Identify which cell holds the provided text, then report its [X, Y] central coordinate. 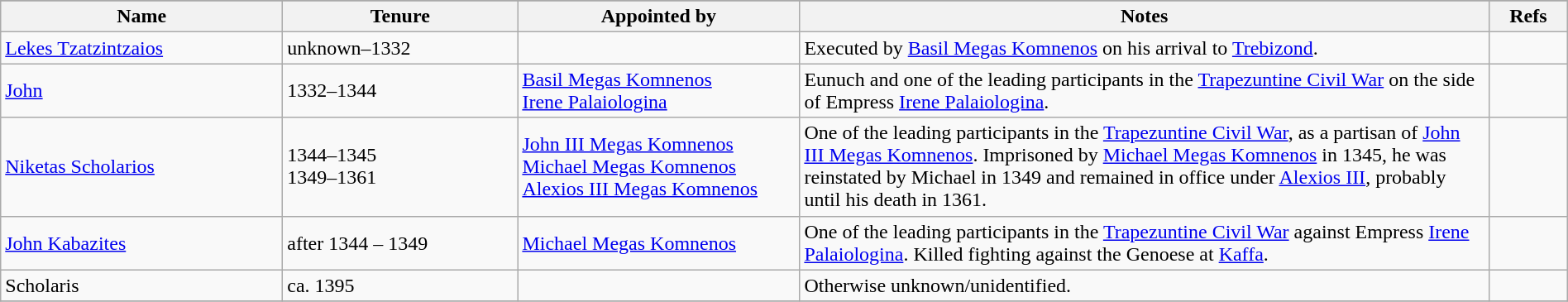
Eunuch and one of the leading participants in the Trapezuntine Civil War on the side of Empress Irene Palaiologina. [1145, 91]
Appointed by [658, 17]
Notes [1145, 17]
Lekes Tzatzintzaios [142, 48]
Name [142, 17]
John [142, 91]
John III Megas KomnenosMichael Megas KomnenosAlexios III Megas Komnenos [658, 167]
Basil Megas KomnenosIrene Palaiologina [658, 91]
1344–13451349–1361 [400, 167]
Executed by Basil Megas Komnenos on his arrival to Trebizond. [1145, 48]
Tenure [400, 17]
unknown–1332 [400, 48]
after 1344 – 1349 [400, 243]
Niketas Scholarios [142, 167]
ca. 1395 [400, 285]
Scholaris [142, 285]
Refs [1528, 17]
Otherwise unknown/unidentified. [1145, 285]
John Kabazites [142, 243]
Michael Megas Komnenos [658, 243]
One of the leading participants in the Trapezuntine Civil War against Empress Irene Palaiologina. Killed fighting against the Genoese at Kaffa. [1145, 243]
1332–1344 [400, 91]
